Capture the cell that displays the provided text and extract its (x, y) central coordinate. 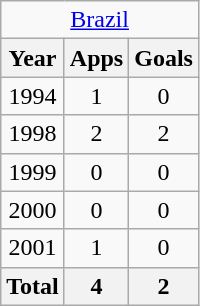
Goals (164, 58)
1999 (33, 172)
2000 (33, 210)
Brazil (100, 20)
1998 (33, 134)
4 (96, 286)
Year (33, 58)
Apps (96, 58)
Total (33, 286)
2001 (33, 248)
1994 (33, 96)
